Capture the cell that displays the provided text and extract its [X, Y] central coordinate. 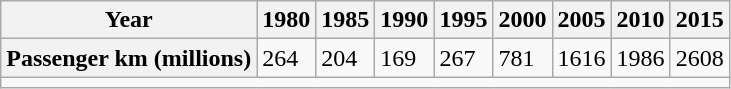
2000 [522, 20]
Year [129, 20]
1985 [346, 20]
2015 [700, 20]
2005 [582, 20]
1986 [640, 58]
1980 [286, 20]
2608 [700, 58]
264 [286, 58]
781 [522, 58]
204 [346, 58]
Passenger km (millions) [129, 58]
2010 [640, 20]
169 [404, 58]
1990 [404, 20]
267 [464, 58]
1995 [464, 20]
1616 [582, 58]
